Determine the (x, y) coordinate at the center of the cell enclosing the given text.  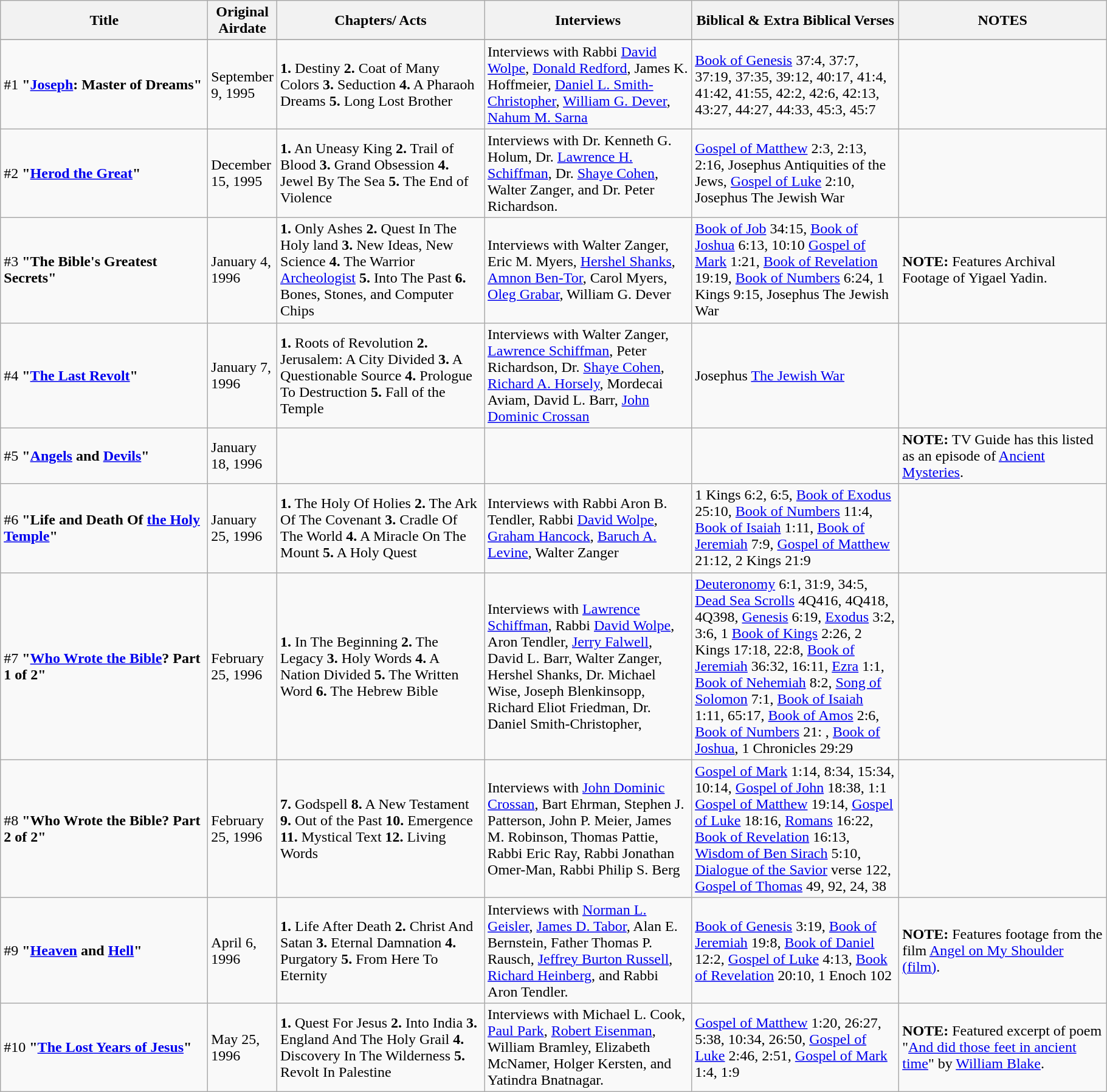
NOTE: TV Guide has this listed as an episode of Ancient Mysteries. (1003, 456)
January 7, 1996 (243, 376)
April 6, 1996 (243, 950)
#7 "Who Wrote the Bible? Part 1 of 2" (105, 666)
#2 "Herod the Great" (105, 173)
Interviews with Dr. Kenneth G. Holum, Dr. Lawrence H. Schiffman, Dr. Shaye Cohen, Walter Zanger, and Dr. Peter Richardson. (588, 173)
Interviews with Rabbi Aron B. Tendler, Rabbi David Wolpe, Graham Hancock, Baruch A. Levine, Walter Zanger (588, 528)
January 18, 1996 (243, 456)
Gospel of Matthew 2:3, 2:13, 2:16, Josephus Antiquities of the Jews, Gospel of Luke 2:10, Josephus The Jewish War (795, 173)
September 9, 1995 (243, 84)
1. Quest For Jesus 2. Into India 3. England And The Holy Grail 4. Discovery In The Wilderness 5. Revolt In Palestine (381, 1047)
January 25, 1996 (243, 528)
NOTE: Features Archival Footage of Yigael Yadin. (1003, 270)
1. An Uneasy King 2. Trail of Blood 3. Grand Obsession 4. Jewel By The Sea 5. The End of Violence (381, 173)
#6 "Life and Death Of the Holy Temple" (105, 528)
Book of Genesis 3:19, Book of Jeremiah 19:8, Book of Daniel 12:2, Gospel of Luke 4:13, Book of Revelation 20:10, 1 Enoch 102 (795, 950)
#5 "Angels and Devils" (105, 456)
#8 "Who Wrote the Bible? Part 2 of 2" (105, 829)
1. Life After Death 2. Christ And Satan 3. Eternal Damnation 4. Purgatory 5. From Here To Eternity (381, 950)
May 25, 1996 (243, 1047)
Chapters/ Acts (381, 21)
#9 "Heaven and Hell" (105, 950)
Josephus The Jewish War (795, 376)
Interviews with Rabbi David Wolpe, Donald Redford, James K. Hoffmeier, Daniel L. Smith-Christopher, William G. Dever, Nahum M. Sarna (588, 84)
1. Destiny 2. Coat of Many Colors 3. Seduction 4. A Pharaoh Dreams 5. Long Lost Brother (381, 84)
#1 "Joseph: Master of Dreams" (105, 84)
1. Roots of Revolution 2. Jerusalem: A City Divided 3. A Questionable Source 4. Prologue To Destruction 5. Fall of the Temple (381, 376)
1. In The Beginning 2. The Legacy 3. Holy Words 4. A Nation Divided 5. The Written Word 6. The Hebrew Bible (381, 666)
Book of Genesis 37:4, 37:7, 37:19, 37:35, 39:12, 40:17, 41:4, 41:42, 41:55, 42:2, 42:6, 42:13, 43:27, 44:27, 44:33, 45:3, 45:7 (795, 84)
#4 "The Last Revolt" (105, 376)
#10 "The Lost Years of Jesus" (105, 1047)
Interviews with Walter Zanger, Eric M. Myers, Hershel Shanks, Amnon Ben-Tor, Carol Myers, Oleg Grabar, William G. Dever (588, 270)
1 Kings 6:2, 6:5, Book of Exodus 25:10, Book of Numbers 11:4, Book of Isaiah 1:11, Book of Jeremiah 7:9, Gospel of Matthew 21:12, 2 Kings 21:9 (795, 528)
1. The Holy Of Holies 2. The Ark Of The Covenant 3. Cradle Of The World 4. A Miracle On The Mount 5. A Holy Quest (381, 528)
7. Godspell 8. A New Testament 9. Out of the Past 10. Emergence 11. Mystical Text 12. Living Words (381, 829)
NOTE: Featured excerpt of poem "And did those feet in ancient time" by William Blake. (1003, 1047)
#3 "The Bible's Greatest Secrets" (105, 270)
Title (105, 21)
Interviews with Michael L. Cook, Paul Park, Robert Eisenman, William Bramley, Elizabeth McNamer, Holger Kersten, and Yatindra Bnatnagar. (588, 1047)
1. Only Ashes 2. Quest In The Holy land 3. New Ideas, New Science 4. The Warrior Archeologist 5. Into The Past 6. Bones, Stones, and Computer Chips (381, 270)
NOTE: Features footage from the film Angel on My Shoulder (film). (1003, 950)
Original Airdate (243, 21)
January 4, 1996 (243, 270)
Biblical & Extra Biblical Verses (795, 21)
Interviews (588, 21)
NOTES (1003, 21)
Gospel of Matthew 1:20, 26:27, 5:38, 10:34, 26:50, Gospel of Luke 2:46, 2:51, Gospel of Mark 1:4, 1:9 (795, 1047)
December 15, 1995 (243, 173)
